Capture the cell that displays the provided text and extract its [X, Y] central coordinate. 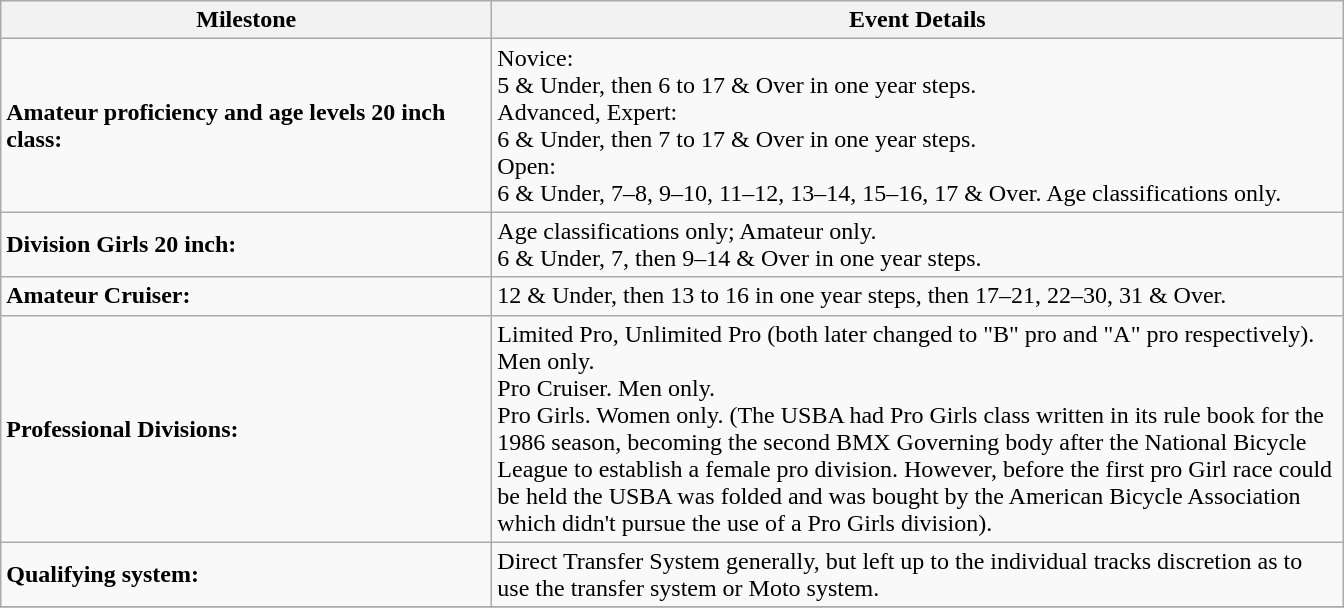
Division Girls 20 inch: [246, 244]
Age classifications only; Amateur only.6 & Under, 7, then 9–14 & Over in one year steps. [918, 244]
Milestone [246, 20]
Event Details [918, 20]
Amateur proficiency and age levels 20 inch class: [246, 126]
Professional Divisions: [246, 428]
Qualifying system: [246, 574]
12 & Under, then 13 to 16 in one year steps, then 17–21, 22–30, 31 & Over. [918, 296]
Amateur Cruiser: [246, 296]
Direct Transfer System generally, but left up to the individual tracks discretion as to use the transfer system or Moto system. [918, 574]
